Find where the given text appears and provide that cell's center as [X, Y] coordinate. 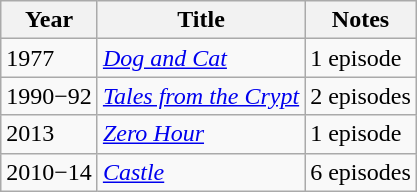
1990−92 [50, 96]
Year [50, 20]
Castle [200, 172]
Title [200, 20]
6 episodes [361, 172]
Tales from the Crypt [200, 96]
2013 [50, 134]
1977 [50, 58]
Notes [361, 20]
2 episodes [361, 96]
Zero Hour [200, 134]
Dog and Cat [200, 58]
2010−14 [50, 172]
